Find where the given text appears and provide that cell's center as [X, Y] coordinate. 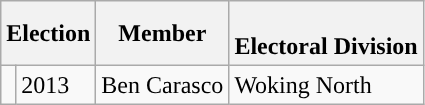
Ben Carasco [162, 85]
Electoral Division [326, 34]
Woking North [326, 85]
2013 [56, 85]
Member [162, 34]
Election [48, 34]
